Return the (X, Y) coordinate for the center point of the cell that contains the specified text.  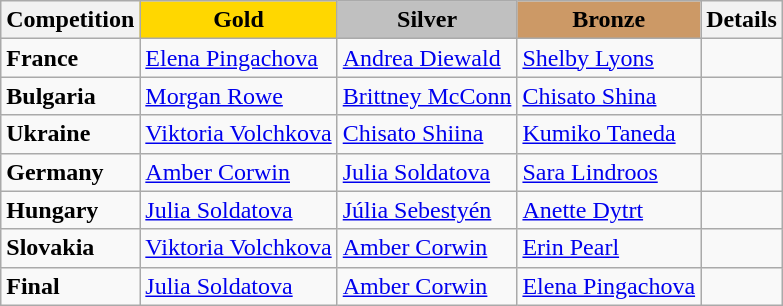
Erin Pearl (609, 248)
Júlia Sebestyén (427, 210)
Bronze (609, 20)
Silver (427, 20)
Morgan Rowe (238, 96)
Bulgaria (70, 96)
Slovakia (70, 248)
Ukraine (70, 134)
Anette Dytrt (609, 210)
Details (742, 20)
Final (70, 286)
Germany (70, 172)
Gold (238, 20)
Andrea Diewald (427, 58)
Chisato Shiina (427, 134)
Competition (70, 20)
France (70, 58)
Shelby Lyons (609, 58)
Hungary (70, 210)
Brittney McConn (427, 96)
Chisato Shina (609, 96)
Sara Lindroos (609, 172)
Kumiko Taneda (609, 134)
